Provide the (X, Y) coordinate of the cell's center where the given text is located.  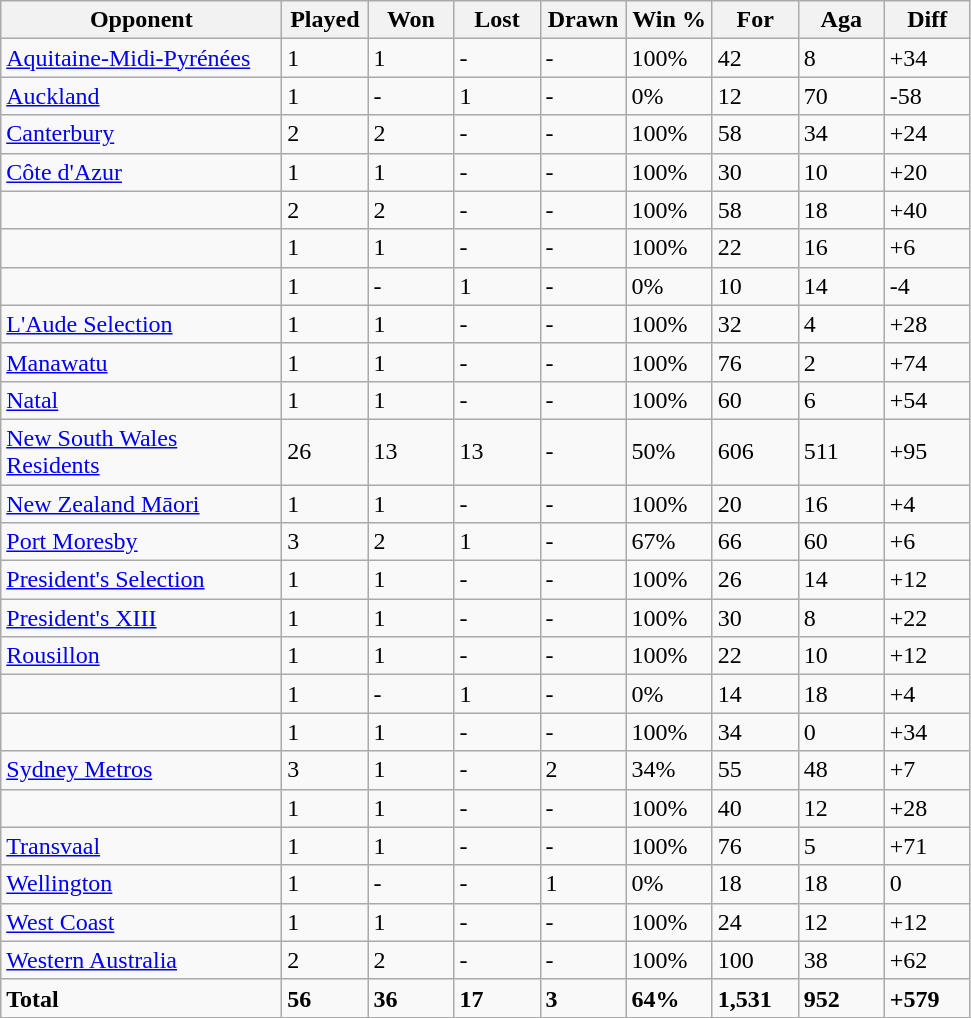
Manawatu (142, 362)
Win % (669, 20)
For (755, 20)
66 (755, 542)
70 (841, 96)
+74 (927, 362)
67% (669, 542)
606 (755, 452)
55 (755, 770)
Transvaal (142, 846)
100 (755, 960)
+579 (927, 998)
+24 (927, 134)
West Coast (142, 922)
New Zealand Māori (142, 503)
President's XIII (142, 618)
+95 (927, 452)
36 (411, 998)
Total (142, 998)
Lost (497, 20)
Played (325, 20)
24 (755, 922)
511 (841, 452)
Port Moresby (142, 542)
-58 (927, 96)
40 (755, 808)
+20 (927, 172)
1,531 (755, 998)
Aquitaine-Midi-Pyrénées (142, 58)
42 (755, 58)
5 (841, 846)
56 (325, 998)
New South Wales Residents (142, 452)
Côte d'Azur (142, 172)
L'Aude Selection (142, 324)
Wellington (142, 884)
34% (669, 770)
952 (841, 998)
+7 (927, 770)
Aga (841, 20)
20 (755, 503)
Won (411, 20)
+22 (927, 618)
Natal (142, 400)
Western Australia (142, 960)
+62 (927, 960)
4 (841, 324)
Sydney Metros (142, 770)
Canterbury (142, 134)
Drawn (583, 20)
+54 (927, 400)
+71 (927, 846)
Auckland (142, 96)
Diff (927, 20)
6 (841, 400)
+40 (927, 210)
Rousillon (142, 656)
32 (755, 324)
50% (669, 452)
17 (497, 998)
President's Selection (142, 580)
-4 (927, 286)
Opponent (142, 20)
64% (669, 998)
48 (841, 770)
38 (841, 960)
